Provide the (x, y) coordinate of the cell's center where the given text is located.  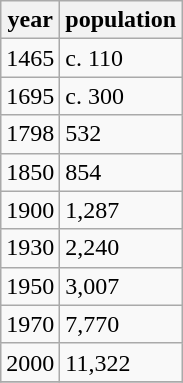
11,322 (121, 362)
1798 (30, 134)
1850 (30, 172)
1950 (30, 286)
1930 (30, 248)
1900 (30, 210)
854 (121, 172)
population (121, 20)
year (30, 20)
1695 (30, 96)
1970 (30, 324)
3,007 (121, 286)
c. 300 (121, 96)
7,770 (121, 324)
2,240 (121, 248)
1465 (30, 58)
2000 (30, 362)
c. 110 (121, 58)
532 (121, 134)
1,287 (121, 210)
